Output the (X, Y) coordinate of the center of the cell containing the given text.  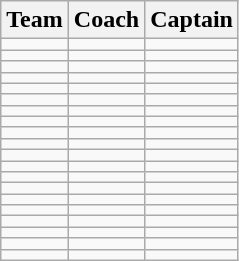
Coach (106, 20)
Captain (192, 20)
Team (35, 20)
